Return (x, y) of the center of cell containing provided text 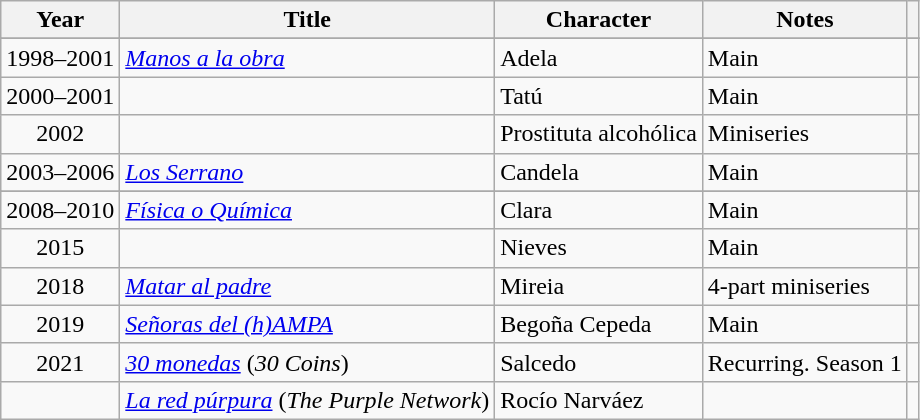
Miniseries (804, 134)
Prostituta alcohólica (599, 134)
Los Serrano (308, 172)
2021 (60, 362)
2002 (60, 134)
Notes (804, 20)
4-part miniseries (804, 286)
Salcedo (599, 362)
1998–2001 (60, 58)
2019 (60, 324)
Nieves (599, 248)
Year (60, 20)
Candela (599, 172)
Rocío Narváez (599, 400)
Recurring. Season 1 (804, 362)
Tatú (599, 96)
La red púrpura (The Purple Network) (308, 400)
2015 (60, 248)
Manos a la obra (308, 58)
Física o Química (308, 210)
Mireia (599, 286)
2008–2010 (60, 210)
Adela (599, 58)
2003–2006 (60, 172)
Matar al padre (308, 286)
30 monedas (30 Coins) (308, 362)
2000–2001 (60, 96)
Señoras del (h)AMPA (308, 324)
Begoña Cepeda (599, 324)
Title (308, 20)
Character (599, 20)
Clara (599, 210)
2018 (60, 286)
